Return [x, y] of the center of cell containing provided text 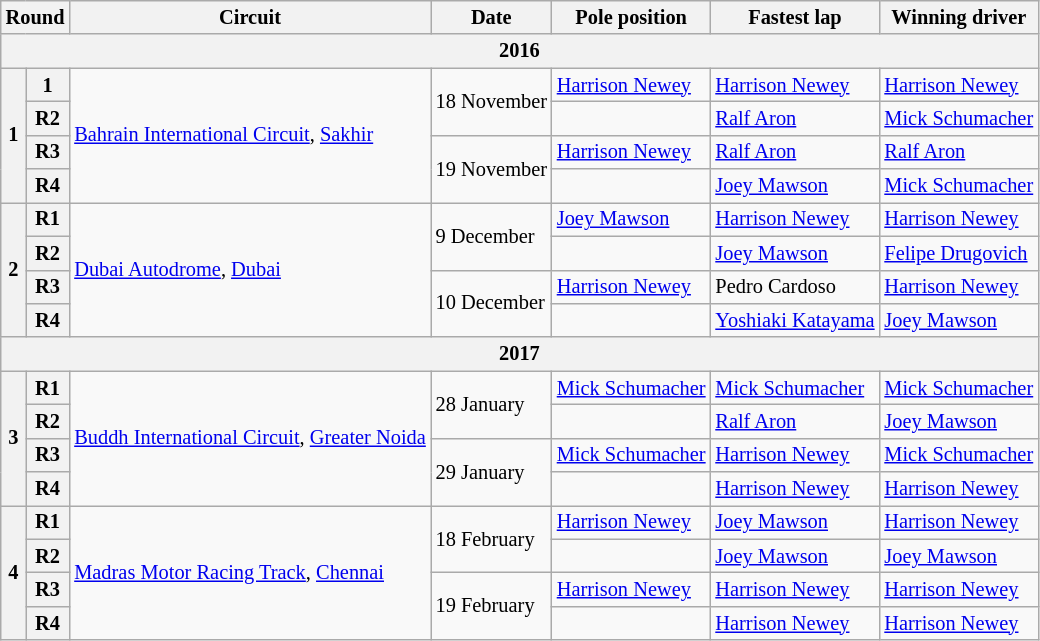
Date [492, 17]
Dubai Autodrome, Dubai [250, 270]
Pedro Cardoso [794, 287]
Fastest lap [794, 17]
Winning driver [958, 17]
2016 [520, 51]
28 January [492, 404]
18 February [492, 538]
29 January [492, 472]
19 February [492, 606]
4 [14, 572]
Bahrain International Circuit, Sakhir [250, 136]
Madras Motor Racing Track, Chennai [250, 572]
Yoshiaki Katayama [794, 320]
Felipe Drugovich [958, 253]
3 [14, 438]
10 December [492, 304]
19 November [492, 168]
Buddh International Circuit, Greater Noida [250, 438]
Circuit [250, 17]
9 December [492, 236]
Round [36, 17]
Pole position [632, 17]
2017 [520, 354]
2 [14, 270]
18 November [492, 102]
